Determine the (x, y) coordinate at the center of the cell enclosing the given text.  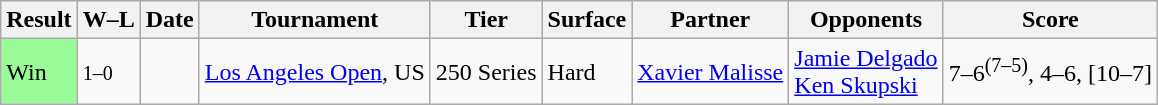
Score (1050, 20)
Win (39, 72)
Date (170, 20)
Result (39, 20)
Partner (710, 20)
250 Series (486, 72)
Los Angeles Open, US (314, 72)
W–L (108, 20)
Xavier Malisse (710, 72)
Surface (587, 20)
Hard (587, 72)
1–0 (108, 72)
Jamie Delgado Ken Skupski (866, 72)
7–6(7–5), 4–6, [10–7] (1050, 72)
Tournament (314, 20)
Opponents (866, 20)
Tier (486, 20)
